Capture the cell that displays the provided text and extract its [x, y] central coordinate. 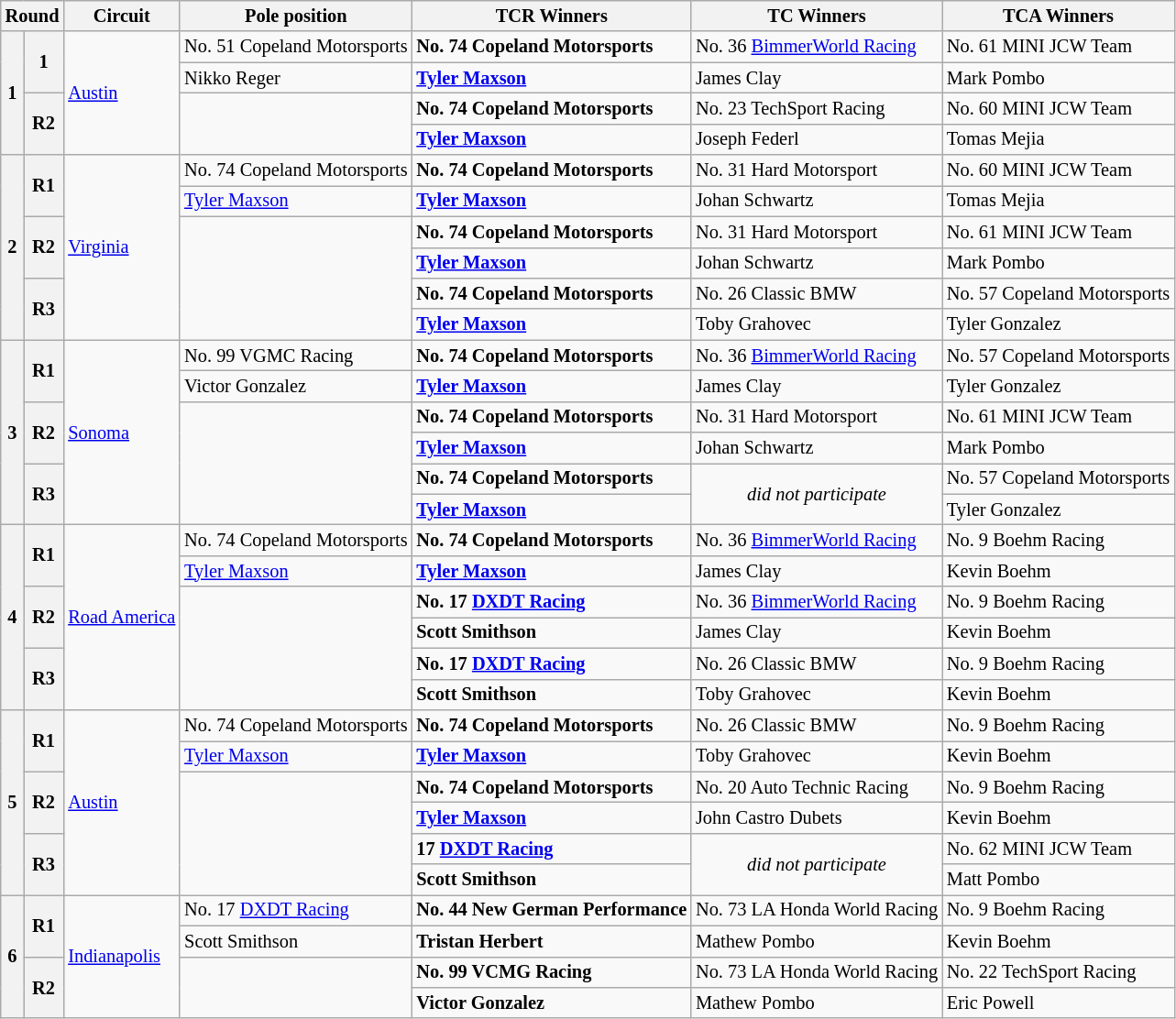
No. 23 TechSport Racing [817, 108]
2 [13, 247]
No. 62 MINI JCW Team [1058, 849]
5 [13, 802]
No. 99 VCMG Racing [552, 972]
Matt Pombo [1058, 880]
Nikko Reger [295, 78]
Round [33, 16]
No. 44 New German Performance [552, 910]
Sonoma [121, 433]
Road America [121, 617]
TC Winners [817, 16]
6 [13, 957]
Virginia [121, 247]
Circuit [121, 16]
17 DXDT Racing [552, 849]
Indianapolis [121, 957]
3 [13, 433]
Pole position [295, 16]
No. 22 TechSport Racing [1058, 972]
Tristan Herbert [552, 941]
Joseph Federl [817, 139]
Eric Powell [1058, 1003]
TCA Winners [1058, 16]
TCR Winners [552, 16]
No. 20 Auto Technic Racing [817, 787]
John Castro Dubets [817, 817]
No. 99 VGMC Racing [295, 356]
4 [13, 617]
No. 51 Copeland Motorsports [295, 47]
